Detect which cell encompasses the target text, then output its (x, y) center coordinate. 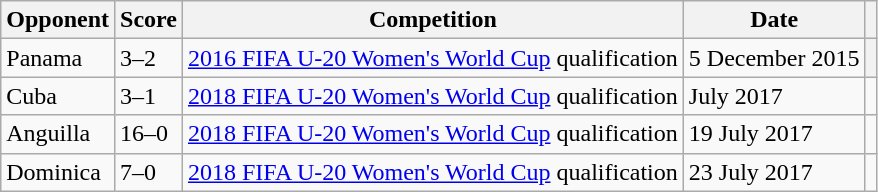
Panama (58, 58)
19 July 2017 (774, 134)
Competition (432, 20)
Dominica (58, 172)
3–1 (149, 96)
23 July 2017 (774, 172)
Date (774, 20)
5 December 2015 (774, 58)
Opponent (58, 20)
Anguilla (58, 134)
3–2 (149, 58)
Cuba (58, 96)
July 2017 (774, 96)
Score (149, 20)
7–0 (149, 172)
2016 FIFA U-20 Women's World Cup qualification (432, 58)
16–0 (149, 134)
